Return the [X, Y] coordinate for the center point of the cell that contains the specified text.  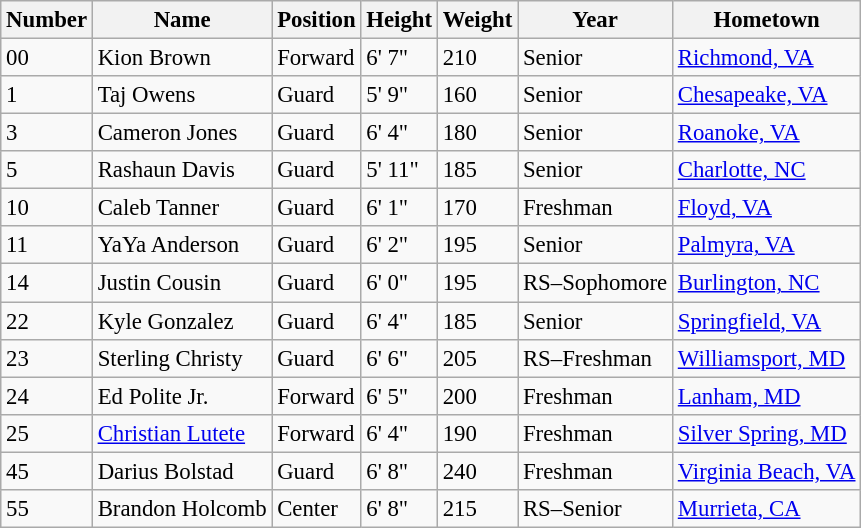
Roanoke, VA [766, 133]
Chesapeake, VA [766, 95]
205 [477, 358]
Murrieta, CA [766, 509]
5' 11" [399, 170]
Center [316, 509]
Palmyra, VA [766, 245]
Name [182, 20]
Christian Lutete [182, 433]
Number [47, 20]
6' 2" [399, 245]
RS–Freshman [596, 358]
1 [47, 95]
170 [477, 208]
00 [47, 58]
Floyd, VA [766, 208]
Charlotte, NC [766, 170]
6' 0" [399, 283]
6' 7" [399, 58]
Taj Owens [182, 95]
210 [477, 58]
Virginia Beach, VA [766, 471]
45 [47, 471]
5' 9" [399, 95]
6' 1" [399, 208]
Cameron Jones [182, 133]
160 [477, 95]
Burlington, NC [766, 283]
Justin Cousin [182, 283]
3 [47, 133]
Height [399, 20]
10 [47, 208]
Lanham, MD [766, 396]
Silver Spring, MD [766, 433]
Kyle Gonzalez [182, 321]
240 [477, 471]
Brandon Holcomb [182, 509]
55 [47, 509]
Caleb Tanner [182, 208]
Hometown [766, 20]
200 [477, 396]
6' 5" [399, 396]
215 [477, 509]
Richmond, VA [766, 58]
Rashaun Davis [182, 170]
Sterling Christy [182, 358]
23 [47, 358]
190 [477, 433]
25 [47, 433]
Kion Brown [182, 58]
Williamsport, MD [766, 358]
Springfield, VA [766, 321]
YaYa Anderson [182, 245]
Position [316, 20]
22 [47, 321]
Darius Bolstad [182, 471]
180 [477, 133]
24 [47, 396]
14 [47, 283]
Weight [477, 20]
11 [47, 245]
Ed Polite Jr. [182, 396]
6' 6" [399, 358]
RS–Senior [596, 509]
5 [47, 170]
Year [596, 20]
RS–Sophomore [596, 283]
